Capture the cell that displays the provided text and extract its (x, y) central coordinate. 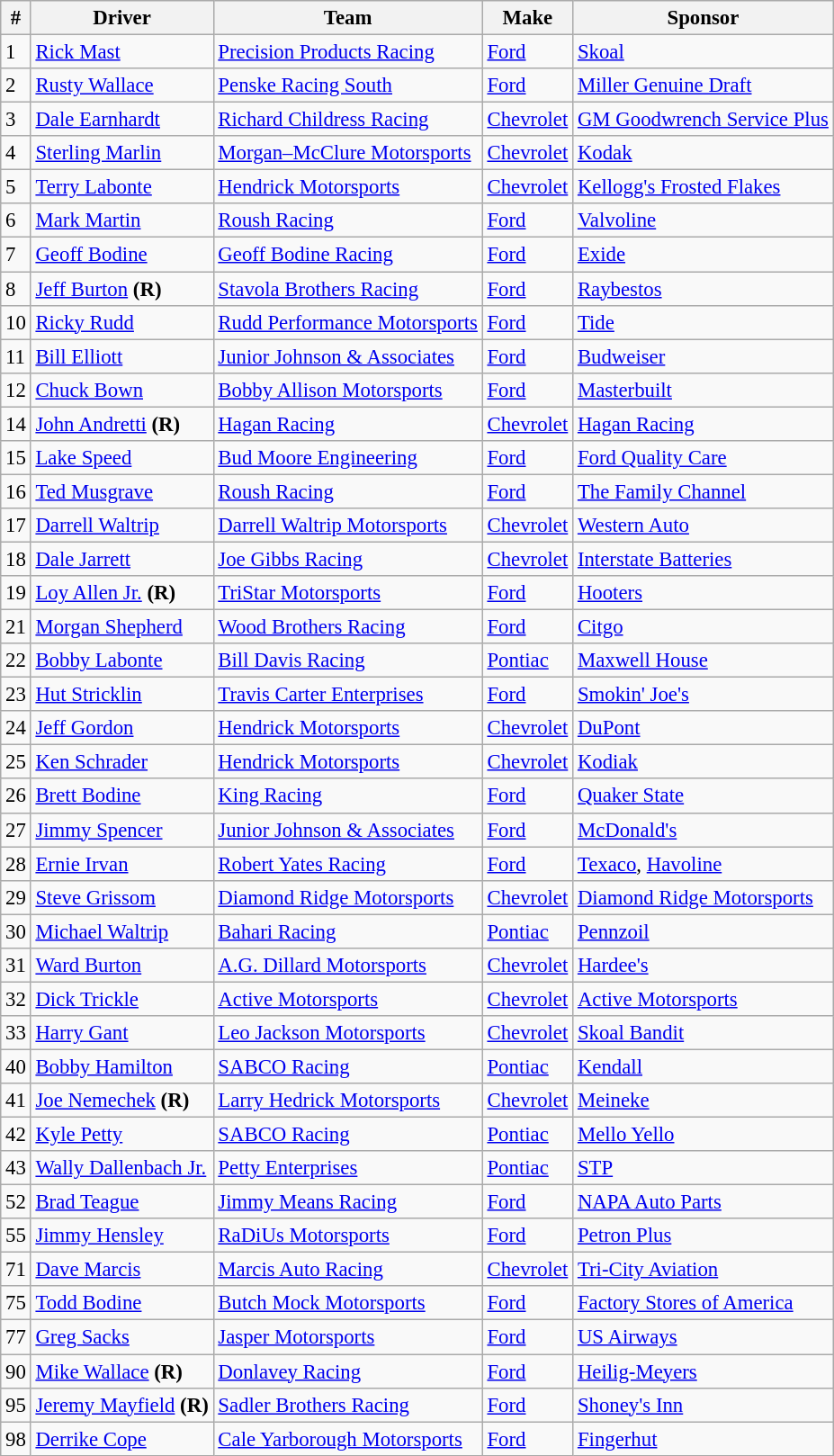
Ken Schrader (122, 762)
8 (16, 289)
Marcis Auto Racing (347, 1270)
Morgan–McClure Motorsports (347, 153)
Lake Speed (122, 458)
75 (16, 1304)
Kodiak (704, 762)
Geoff Bodine (122, 255)
29 (16, 897)
Bahari Racing (347, 931)
2 (16, 85)
19 (16, 593)
Smokin' Joe's (704, 695)
Team (347, 18)
Terry Labonte (122, 187)
55 (16, 1236)
John Andretti (R) (122, 424)
Quaker State (704, 796)
Harry Gant (122, 1033)
Ward Burton (122, 966)
21 (16, 627)
Rick Mast (122, 52)
Morgan Shepherd (122, 627)
5 (16, 187)
Brad Teague (122, 1202)
Bobby Hamilton (122, 1066)
11 (16, 356)
NAPA Auto Parts (704, 1202)
Ricky Rudd (122, 322)
Tri-City Aviation (704, 1270)
Mike Wallace (R) (122, 1371)
14 (16, 424)
27 (16, 830)
Wood Brothers Racing (347, 627)
7 (16, 255)
Jasper Motorsports (347, 1337)
Travis Carter Enterprises (347, 695)
Miller Genuine Draft (704, 85)
The Family Channel (704, 491)
Citgo (704, 627)
31 (16, 966)
28 (16, 864)
Brett Bodine (122, 796)
A.G. Dillard Motorsports (347, 966)
23 (16, 695)
Loy Allen Jr. (R) (122, 593)
Shoney's Inn (704, 1405)
Skoal (704, 52)
16 (16, 491)
Rusty Wallace (122, 85)
Dick Trickle (122, 999)
52 (16, 1202)
Bill Elliott (122, 356)
77 (16, 1337)
Larry Hedrick Motorsports (347, 1101)
Jeff Gordon (122, 728)
Richard Childress Racing (347, 120)
Kodak (704, 153)
Sadler Brothers Racing (347, 1405)
Joe Gibbs Racing (347, 559)
Kyle Petty (122, 1135)
Skoal Bandit (704, 1033)
Ernie Irvan (122, 864)
Jeff Burton (R) (122, 289)
DuPont (704, 728)
Interstate Batteries (704, 559)
32 (16, 999)
12 (16, 390)
STP (704, 1168)
Todd Bodine (122, 1304)
Joe Nemechek (R) (122, 1101)
25 (16, 762)
15 (16, 458)
95 (16, 1405)
Petron Plus (704, 1236)
Fingerhut (704, 1439)
71 (16, 1270)
Penske Racing South (347, 85)
Hardee's (704, 966)
Make (527, 18)
Precision Products Racing (347, 52)
Tide (704, 322)
41 (16, 1101)
33 (16, 1033)
Darrell Waltrip Motorsports (347, 526)
Darrell Waltrip (122, 526)
Sponsor (704, 18)
6 (16, 220)
Budweiser (704, 356)
Valvoline (704, 220)
McDonald's (704, 830)
Texaco, Havoline (704, 864)
18 (16, 559)
Dave Marcis (122, 1270)
Raybestos (704, 289)
King Racing (347, 796)
Maxwell House (704, 661)
Hooters (704, 593)
3 (16, 120)
Cale Yarborough Motorsports (347, 1439)
Kellogg's Frosted Flakes (704, 187)
90 (16, 1371)
Dale Jarrett (122, 559)
Dale Earnhardt (122, 120)
Bobby Labonte (122, 661)
Meineke (704, 1101)
24 (16, 728)
RaDiUs Motorsports (347, 1236)
Leo Jackson Motorsports (347, 1033)
Jimmy Spencer (122, 830)
Geoff Bodine Racing (347, 255)
4 (16, 153)
Ted Musgrave (122, 491)
Donlavey Racing (347, 1371)
Derrike Cope (122, 1439)
Kendall (704, 1066)
Exide (704, 255)
Hut Stricklin (122, 695)
1 (16, 52)
43 (16, 1168)
Stavola Brothers Racing (347, 289)
Ford Quality Care (704, 458)
Jimmy Hensley (122, 1236)
Greg Sacks (122, 1337)
Mello Yello (704, 1135)
Western Auto (704, 526)
Butch Mock Motorsports (347, 1304)
22 (16, 661)
Petty Enterprises (347, 1168)
Robert Yates Racing (347, 864)
GM Goodwrench Service Plus (704, 120)
Rudd Performance Motorsports (347, 322)
TriStar Motorsports (347, 593)
Sterling Marlin (122, 153)
40 (16, 1066)
Pennzoil (704, 931)
98 (16, 1439)
Wally Dallenbach Jr. (122, 1168)
10 (16, 322)
Bud Moore Engineering (347, 458)
42 (16, 1135)
Heilig-Meyers (704, 1371)
US Airways (704, 1337)
Bill Davis Racing (347, 661)
# (16, 18)
Mark Martin (122, 220)
Michael Waltrip (122, 931)
Driver (122, 18)
26 (16, 796)
Steve Grissom (122, 897)
17 (16, 526)
Bobby Allison Motorsports (347, 390)
Factory Stores of America (704, 1304)
30 (16, 931)
Chuck Bown (122, 390)
Jimmy Means Racing (347, 1202)
Masterbuilt (704, 390)
Jeremy Mayfield (R) (122, 1405)
